Scan for the cell matching the given text and deliver its [x, y] coordinate at center. 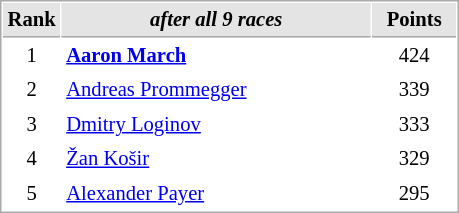
Aaron March [216, 56]
339 [414, 90]
1 [32, 56]
3 [32, 124]
Alexander Payer [216, 194]
Rank [32, 20]
Andreas Prommegger [216, 90]
4 [32, 158]
Points [414, 20]
5 [32, 194]
Dmitry Loginov [216, 124]
after all 9 races [216, 20]
333 [414, 124]
329 [414, 158]
Žan Košir [216, 158]
295 [414, 194]
424 [414, 56]
2 [32, 90]
